Provide the (X, Y) coordinate of the cell's center where the given text is located.  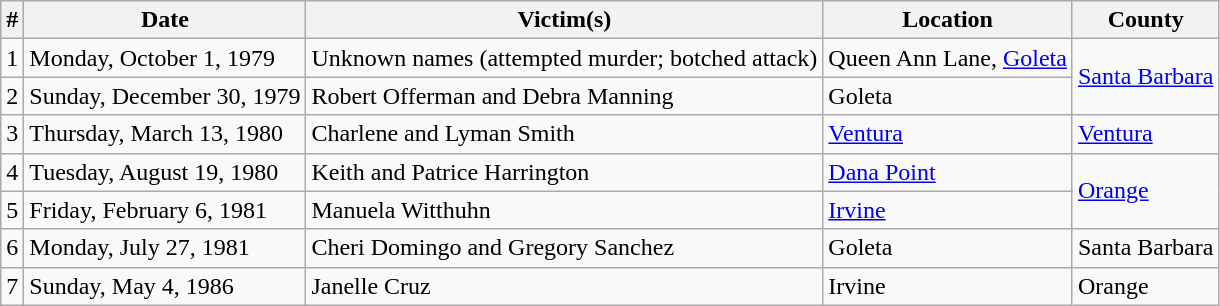
Monday, July 27, 1981 (165, 248)
2 (12, 96)
# (12, 20)
Tuesday, August 19, 1980 (165, 172)
Date (165, 20)
Sunday, May 4, 1986 (165, 286)
7 (12, 286)
Unknown names (attempted murder; botched attack) (564, 58)
Robert Offerman and Debra Manning (564, 96)
Location (948, 20)
Monday, October 1, 1979 (165, 58)
Queen Ann Lane, Goleta (948, 58)
Friday, February 6, 1981 (165, 210)
4 (12, 172)
Charlene and Lyman Smith (564, 134)
Thursday, March 13, 1980 (165, 134)
5 (12, 210)
Manuela Witthuhn (564, 210)
Janelle Cruz (564, 286)
1 (12, 58)
6 (12, 248)
Victim(s) (564, 20)
Sunday, December 30, 1979 (165, 96)
3 (12, 134)
County (1145, 20)
Cheri Domingo and Gregory Sanchez (564, 248)
Keith and Patrice Harrington (564, 172)
Dana Point (948, 172)
